Extract the (X, Y) coordinate from the center of the cell holding the provided text.  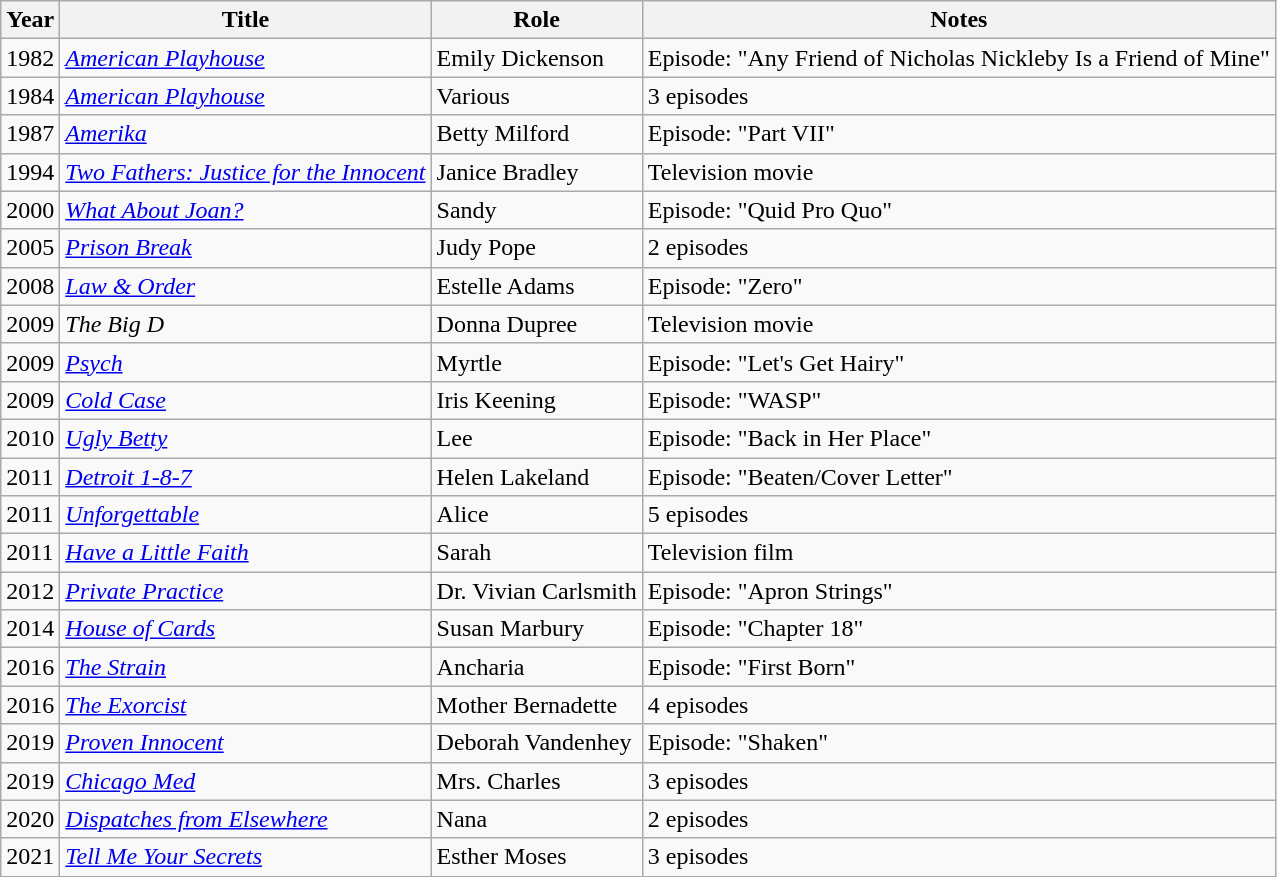
2014 (30, 629)
2020 (30, 819)
Ugly Betty (246, 438)
Judy Pope (536, 248)
1984 (30, 96)
1994 (30, 172)
Two Fathers: Justice for the Innocent (246, 172)
Sarah (536, 553)
Mrs. Charles (536, 781)
Episode: "Any Friend of Nicholas Nickleby Is a Friend of Mine" (958, 58)
Helen Lakeland (536, 477)
Role (536, 20)
Deborah Vandenhey (536, 743)
Esther Moses (536, 857)
Tell Me Your Secrets (246, 857)
Psych (246, 362)
2021 (30, 857)
Private Practice (246, 591)
Sandy (536, 210)
Chicago Med (246, 781)
Title (246, 20)
Prison Break (246, 248)
Lee (536, 438)
2005 (30, 248)
Episode: "Shaken" (958, 743)
Episode: "First Born" (958, 667)
2012 (30, 591)
Episode: "WASP" (958, 400)
Proven Innocent (246, 743)
Alice (536, 515)
Television film (958, 553)
Episode: "Zero" (958, 286)
The Strain (246, 667)
5 episodes (958, 515)
Myrtle (536, 362)
Dr. Vivian Carlsmith (536, 591)
Nana (536, 819)
2000 (30, 210)
Betty Milford (536, 134)
The Big D (246, 324)
Iris Keening (536, 400)
Cold Case (246, 400)
Episode: "Chapter 18" (958, 629)
Mother Bernadette (536, 705)
Episode: "Beaten/Cover Letter" (958, 477)
Estelle Adams (536, 286)
Notes (958, 20)
Donna Dupree (536, 324)
What About Joan? (246, 210)
Episode: "Let's Get Hairy" (958, 362)
Episode: "Quid Pro Quo" (958, 210)
Have a Little Faith (246, 553)
Various (536, 96)
Emily Dickenson (536, 58)
Ancharia (536, 667)
Unforgettable (246, 515)
Year (30, 20)
Law & Order (246, 286)
Amerika (246, 134)
4 episodes (958, 705)
Detroit 1-8-7 (246, 477)
Dispatches from Elsewhere (246, 819)
Episode: "Back in Her Place" (958, 438)
1987 (30, 134)
Episode: "Apron Strings" (958, 591)
2008 (30, 286)
Episode: "Part VII" (958, 134)
House of Cards (246, 629)
1982 (30, 58)
2010 (30, 438)
Susan Marbury (536, 629)
The Exorcist (246, 705)
Janice Bradley (536, 172)
